Output the [x, y] coordinate of the center of the cell containing the given text.  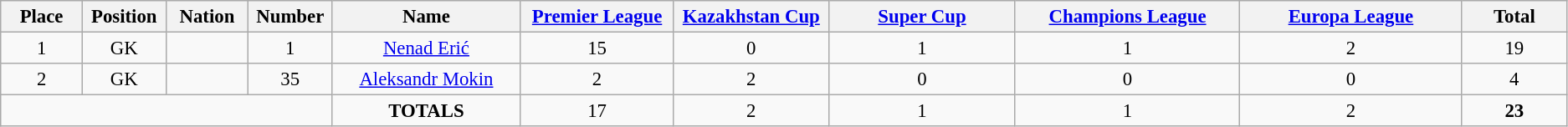
19 [1514, 48]
Premier League [597, 17]
23 [1514, 111]
Champions League [1127, 17]
Total [1514, 17]
Nation [208, 17]
35 [290, 79]
15 [597, 48]
Europa League [1350, 17]
Super Cup [922, 17]
Place [42, 17]
Kazakhstan Cup [751, 17]
17 [597, 111]
Nenad Erić [427, 48]
Name [427, 17]
Aleksandr Mokin [427, 79]
4 [1514, 79]
TOTALS [427, 111]
Number [290, 17]
Position [124, 17]
